Find where the given text appears and provide that cell's center as (x, y) coordinate. 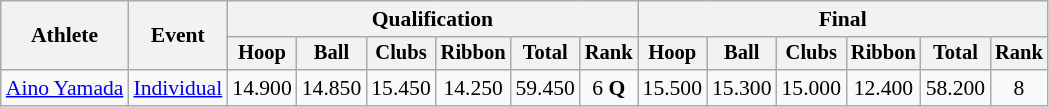
14.250 (474, 88)
15.000 (812, 88)
Individual (178, 88)
Athlete (65, 36)
14.850 (332, 88)
8 (1019, 88)
Final (843, 19)
Event (178, 36)
6 Q (609, 88)
59.450 (544, 88)
58.200 (956, 88)
14.900 (262, 88)
12.400 (884, 88)
Qualification (432, 19)
Aino Yamada (65, 88)
15.450 (400, 88)
15.500 (672, 88)
15.300 (742, 88)
